Pinpoint the cell where the given text exists, returning its [X, Y] midpoint coordinate. 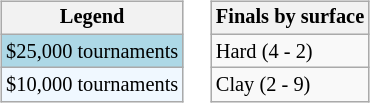
Hard (4 - 2) [290, 51]
Legend [92, 18]
Clay (2 - 9) [290, 85]
Finals by surface [290, 18]
$25,000 tournaments [92, 51]
$10,000 tournaments [92, 85]
